Identify which cell holds the provided text, then report its (x, y) central coordinate. 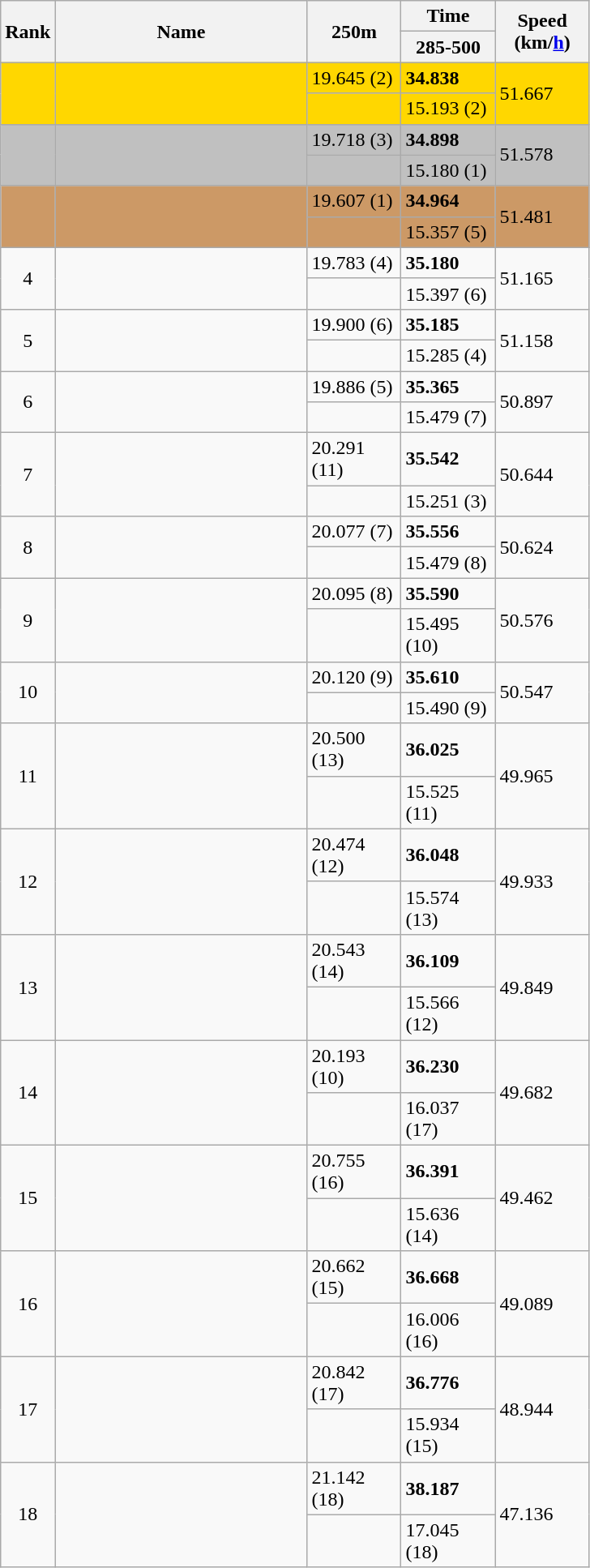
35.590 (448, 593)
15.574 (13) (448, 908)
6 (28, 402)
49.933 (542, 881)
11 (28, 776)
Time (448, 16)
Speed(km/h) (542, 32)
15.357 (5) (448, 232)
51.165 (542, 278)
20.474 (12) (354, 855)
20.543 (14) (354, 960)
16.006 (16) (448, 1330)
12 (28, 881)
10 (28, 692)
51.158 (542, 340)
36.230 (448, 1065)
15.566 (12) (448, 1013)
20.755 (16) (354, 1172)
7 (28, 475)
17.045 (18) (448, 1540)
51.667 (542, 93)
51.578 (542, 155)
8 (28, 547)
9 (28, 619)
36.109 (448, 960)
50.897 (542, 402)
16 (28, 1304)
15.934 (15) (448, 1435)
20.291 (11) (354, 459)
14 (28, 1092)
34.838 (448, 78)
20.120 (9) (354, 677)
19.783 (4) (354, 263)
Name (182, 32)
4 (28, 278)
35.365 (448, 387)
15.285 (4) (448, 355)
20.095 (8) (354, 593)
50.576 (542, 619)
19.607 (1) (354, 201)
19.900 (6) (354, 324)
15.180 (1) (448, 170)
34.898 (448, 139)
15.479 (7) (448, 418)
35.542 (448, 459)
50.547 (542, 692)
36.668 (448, 1278)
5 (28, 340)
36.025 (448, 749)
15 (28, 1198)
15.490 (9) (448, 708)
285-500 (448, 47)
15.193 (2) (448, 109)
15.397 (6) (448, 293)
36.048 (448, 855)
15.525 (11) (448, 803)
49.682 (542, 1092)
35.610 (448, 677)
36.776 (448, 1383)
15.636 (14) (448, 1224)
13 (28, 987)
49.965 (542, 776)
19.645 (2) (354, 78)
50.644 (542, 475)
35.180 (448, 263)
47.136 (542, 1514)
19.718 (3) (354, 139)
49.462 (542, 1198)
15.495 (10) (448, 636)
16.037 (17) (448, 1119)
20.193 (10) (354, 1065)
20.662 (15) (354, 1278)
18 (28, 1514)
15.479 (8) (448, 563)
15.251 (3) (448, 501)
17 (28, 1409)
35.556 (448, 532)
20.077 (7) (354, 532)
35.185 (448, 324)
21.142 (18) (354, 1489)
36.391 (448, 1172)
49.849 (542, 987)
34.964 (448, 201)
19.886 (5) (354, 387)
51.481 (542, 216)
38.187 (448, 1489)
Rank (28, 32)
49.089 (542, 1304)
20.842 (17) (354, 1383)
48.944 (542, 1409)
20.500 (13) (354, 749)
50.624 (542, 547)
250m (354, 32)
